Extract the (x, y) coordinate from the center of the cell holding the provided text.  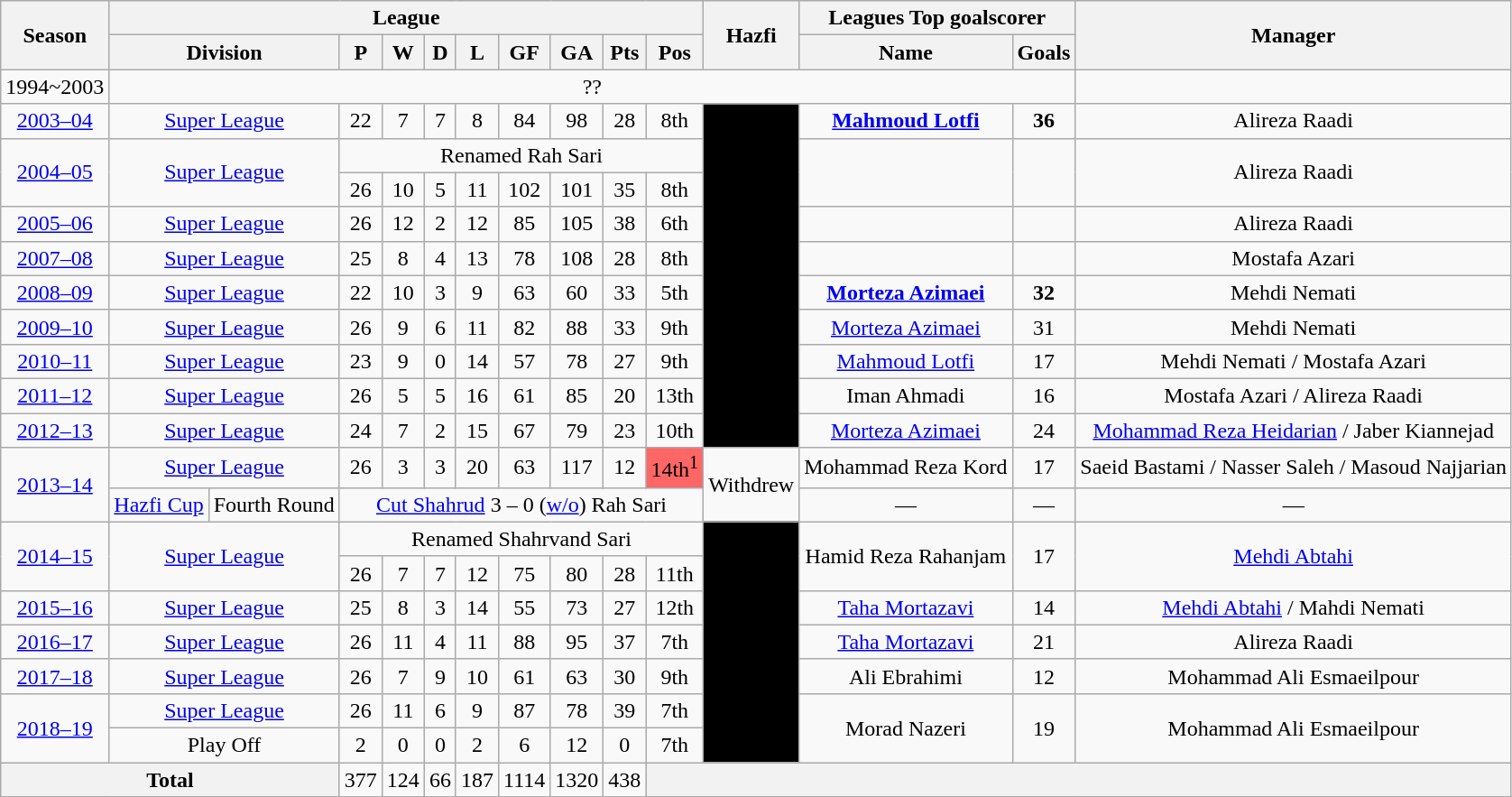
Morad Nazeri (906, 727)
League (406, 18)
2013–14 (55, 486)
Mostafa Azari / Alireza Raadi (1294, 395)
108 (577, 258)
Mohammad Reza Kord (906, 468)
Cut Shahrud 3 – 0 (w/o) Rah Sari (521, 505)
Withdrew (751, 486)
L (476, 52)
Mostafa Azari (1294, 258)
438 (624, 780)
37 (624, 642)
39 (624, 710)
2017–18 (55, 676)
2016–17 (55, 642)
Pts (624, 52)
11th (675, 573)
Name (906, 52)
6th (675, 224)
Iman Ahmadi (906, 395)
Ali Ebrahimi (906, 676)
Leagues Top goalscorer (937, 18)
101 (577, 190)
Mehdi Nemati / Mostafa Azari (1294, 361)
Renamed Shahrvand Sari (521, 539)
Pos (675, 52)
Play Off (224, 746)
2015–16 (55, 607)
2008–09 (55, 292)
66 (440, 780)
30 (624, 676)
87 (523, 710)
?? (592, 87)
38 (624, 224)
187 (476, 780)
98 (577, 121)
36 (1044, 121)
Fourth Round (274, 505)
10th (675, 431)
67 (523, 431)
P (361, 52)
80 (577, 573)
Hazfi Cup (159, 505)
2007–08 (55, 258)
Hamid Reza Rahanjam (906, 556)
19 (1044, 727)
31 (1044, 327)
95 (577, 642)
2003–04 (55, 121)
1320 (577, 780)
Division (224, 52)
13 (476, 258)
W (402, 52)
Season (55, 35)
2005–06 (55, 224)
1994‍~2003 (55, 87)
35 (624, 190)
21 (1044, 642)
377 (361, 780)
Total (170, 780)
2018–19 (55, 727)
Manager (1294, 35)
GA (577, 52)
57 (523, 361)
75 (523, 573)
GF (523, 52)
105 (577, 224)
73 (577, 607)
102 (523, 190)
2009–10 (55, 327)
60 (577, 292)
Goals (1044, 52)
82 (523, 327)
79 (577, 431)
32 (1044, 292)
1114 (523, 780)
Renamed Rah Sari (521, 155)
5th (675, 292)
2011–12 (55, 395)
55 (523, 607)
84 (523, 121)
Saeid Bastami / Nasser Saleh / Masoud Najjarian (1294, 468)
Mehdi Abtahi (1294, 556)
2012–13 (55, 431)
2010–11 (55, 361)
Hazfi (751, 35)
117 (577, 468)
Mohammad Reza Heidarian / Jaber Kiannejad (1294, 431)
13th (675, 395)
D (440, 52)
15 (476, 431)
2014–15 (55, 556)
2004–05 (55, 172)
Mehdi Abtahi / Mahdi Nemati (1294, 607)
124 (402, 780)
12th (675, 607)
14th1 (675, 468)
